Return the [x, y] coordinate for the center point of the cell that contains the specified text.  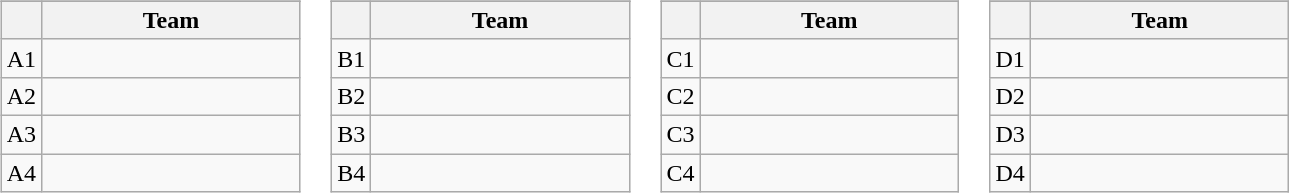
D3 [1010, 134]
D4 [1010, 173]
B1 [352, 58]
A4 [21, 173]
A3 [21, 134]
C1 [680, 58]
A1 [21, 58]
B2 [352, 96]
C4 [680, 173]
A2 [21, 96]
D1 [1010, 58]
C3 [680, 134]
D2 [1010, 96]
B4 [352, 173]
C2 [680, 96]
B3 [352, 134]
